From the cell containing the given text, extract its center point as [x, y] coordinate. 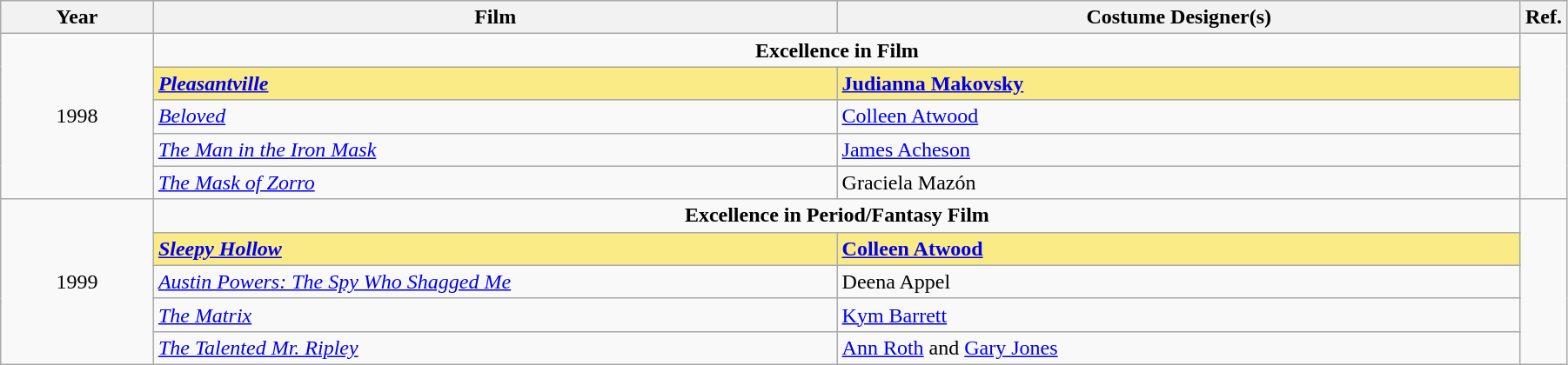
Ann Roth and Gary Jones [1178, 348]
Beloved [495, 116]
1998 [77, 116]
Judianna Makovsky [1178, 83]
1999 [77, 282]
The Matrix [495, 315]
Sleepy Hollow [495, 249]
The Man in the Iron Mask [495, 149]
Pleasantville [495, 83]
Ref. [1544, 17]
James Acheson [1178, 149]
Kym Barrett [1178, 315]
Austin Powers: The Spy Who Shagged Me [495, 282]
Excellence in Period/Fantasy Film [837, 216]
The Mask of Zorro [495, 182]
Deena Appel [1178, 282]
Year [77, 17]
The Talented Mr. Ripley [495, 348]
Costume Designer(s) [1178, 17]
Excellence in Film [837, 50]
Film [495, 17]
Graciela Mazón [1178, 182]
